Pinpoint the cell where the given text exists, returning its (x, y) midpoint coordinate. 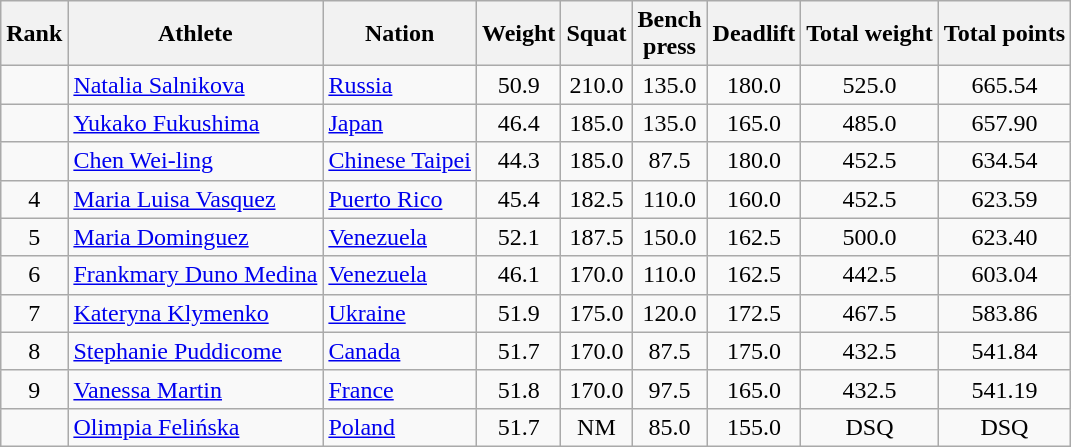
85.0 (670, 427)
603.04 (1004, 275)
120.0 (670, 313)
Russia (400, 85)
4 (34, 199)
Poland (400, 427)
France (400, 389)
Chinese Taipei (400, 161)
97.5 (670, 389)
51.9 (518, 313)
50.9 (518, 85)
Japan (400, 123)
Canada (400, 351)
45.4 (518, 199)
Benchpress (670, 34)
583.86 (1004, 313)
155.0 (754, 427)
Rank (34, 34)
Ukraine (400, 313)
160.0 (754, 199)
Olimpia Felińska (196, 427)
Maria Dominguez (196, 237)
Squat (596, 34)
9 (34, 389)
500.0 (870, 237)
Athlete (196, 34)
Total points (1004, 34)
7 (34, 313)
525.0 (870, 85)
51.8 (518, 389)
46.1 (518, 275)
44.3 (518, 161)
Stephanie Puddicome (196, 351)
Yukako Fukushima (196, 123)
Maria Luisa Vasquez (196, 199)
Kateryna Klymenko (196, 313)
623.40 (1004, 237)
6 (34, 275)
172.5 (754, 313)
Vanessa Martin (196, 389)
46.4 (518, 123)
Chen Wei-ling (196, 161)
Total weight (870, 34)
485.0 (870, 123)
657.90 (1004, 123)
182.5 (596, 199)
5 (34, 237)
150.0 (670, 237)
665.54 (1004, 85)
187.5 (596, 237)
NM (596, 427)
467.5 (870, 313)
442.5 (870, 275)
634.54 (1004, 161)
623.59 (1004, 199)
Natalia Salnikova (196, 85)
Frankmary Duno Medina (196, 275)
541.19 (1004, 389)
Puerto Rico (400, 199)
52.1 (518, 237)
Weight (518, 34)
Deadlift (754, 34)
Nation (400, 34)
541.84 (1004, 351)
210.0 (596, 85)
8 (34, 351)
